Return the [X, Y] coordinate for the center point of the cell that contains the specified text.  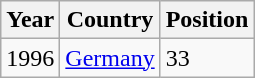
Position [207, 20]
Germany [110, 58]
33 [207, 58]
Country [110, 20]
1996 [30, 58]
Year [30, 20]
